Pinpoint the cell where the given text exists, returning its [X, Y] midpoint coordinate. 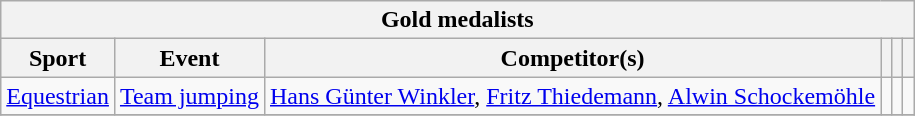
Competitor(s) [572, 58]
Equestrian [58, 96]
Sport [58, 58]
Gold medalists [458, 20]
Team jumping [189, 96]
Hans Günter Winkler, Fritz Thiedemann, Alwin Schockemöhle [572, 96]
Event [189, 58]
